Determine the (X, Y) coordinate at the center of the cell enclosing the given text.  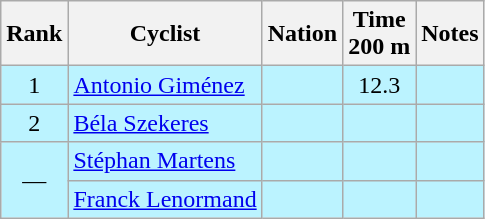
— (34, 180)
Rank (34, 34)
Antonio Giménez (165, 85)
Béla Szekeres (165, 123)
Cyclist (165, 34)
Time200 m (380, 34)
12.3 (380, 85)
Nation (302, 34)
1 (34, 85)
2 (34, 123)
Stéphan Martens (165, 161)
Franck Lenormand (165, 199)
Notes (450, 34)
